Capture the cell that displays the provided text and extract its (x, y) central coordinate. 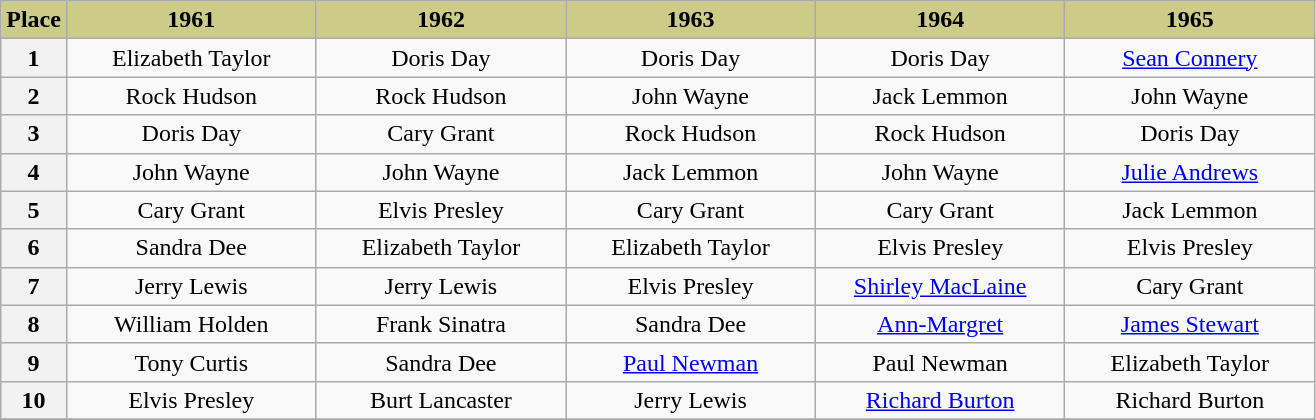
5 (34, 210)
3 (34, 134)
4 (34, 172)
Tony Curtis (191, 362)
1962 (441, 20)
Place (34, 20)
7 (34, 286)
Sean Connery (1190, 58)
1963 (691, 20)
Frank Sinatra (441, 324)
6 (34, 248)
Burt Lancaster (441, 400)
William Holden (191, 324)
James Stewart (1190, 324)
1961 (191, 20)
2 (34, 96)
9 (34, 362)
8 (34, 324)
Shirley MacLaine (940, 286)
1964 (940, 20)
10 (34, 400)
1 (34, 58)
Julie Andrews (1190, 172)
1965 (1190, 20)
Ann-Margret (940, 324)
